Return [X, Y] of the center of cell containing provided text 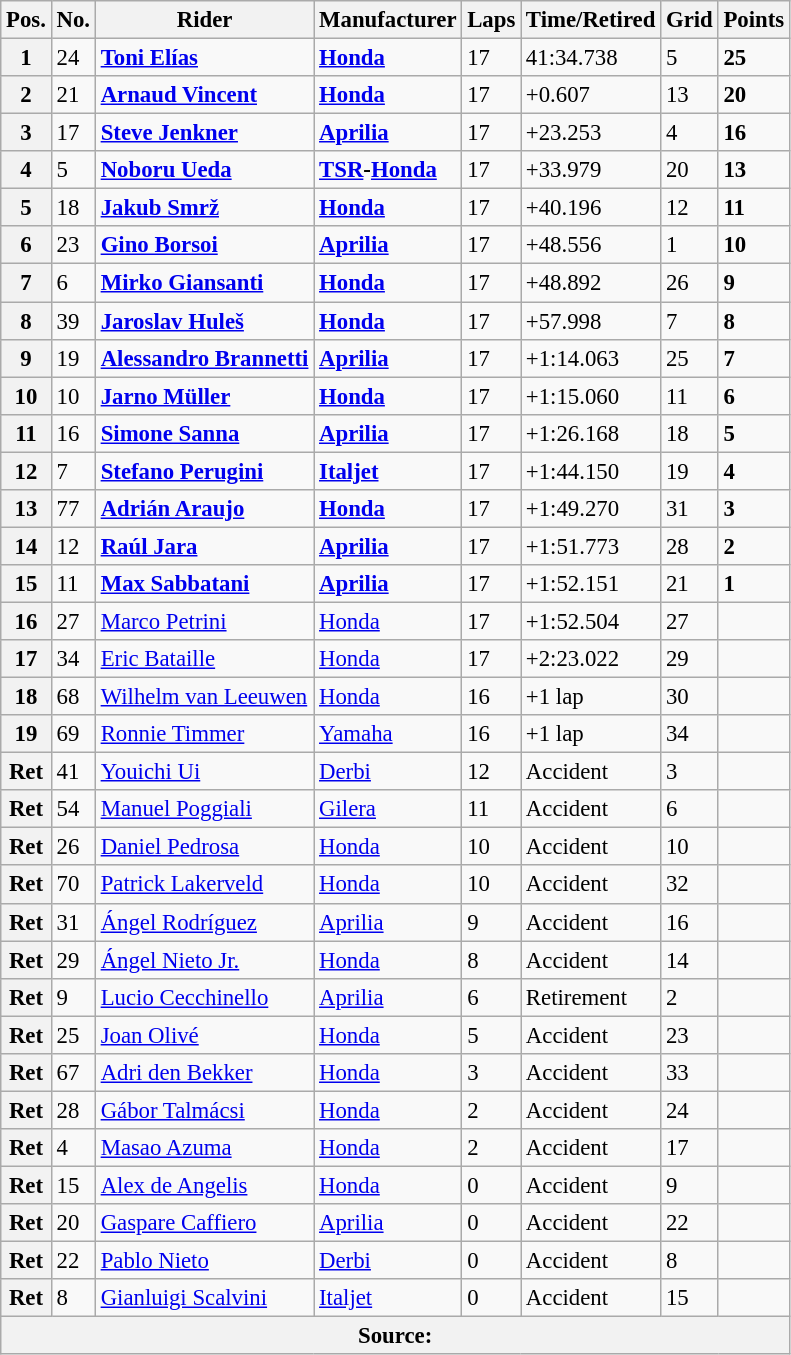
Ronnie Timmer [204, 734]
Youichi Ui [204, 772]
Ángel Rodríguez [204, 922]
Adrián Araujo [204, 509]
77 [73, 509]
Wilhelm van Leeuwen [204, 697]
Laps [492, 20]
+33.979 [591, 170]
Yamaha [388, 734]
68 [73, 697]
Lucio Cecchinello [204, 997]
Max Sabbatani [204, 584]
+23.253 [591, 133]
Marco Petrini [204, 621]
+48.556 [591, 245]
+1:26.168 [591, 433]
Gianluigi Scalvini [204, 1298]
+1:51.773 [591, 546]
Jakub Smrž [204, 208]
33 [690, 1073]
+1:52.151 [591, 584]
Ángel Nieto Jr. [204, 960]
Gino Borsoi [204, 245]
Arnaud Vincent [204, 95]
Masao Azuma [204, 1148]
Time/Retired [591, 20]
Daniel Pedrosa [204, 847]
+1:44.150 [591, 471]
+40.196 [591, 208]
Eric Bataille [204, 659]
Manuel Poggiali [204, 809]
69 [73, 734]
Retirement [591, 997]
Grid [690, 20]
67 [73, 1073]
TSR-Honda [388, 170]
Joan Olivé [204, 1035]
Mirko Giansanti [204, 283]
Gilera [388, 809]
41 [73, 772]
Jaroslav Huleš [204, 321]
Steve Jenkner [204, 133]
54 [73, 809]
Pablo Nieto [204, 1261]
70 [73, 885]
Toni Elías [204, 58]
Gábor Talmácsi [204, 1110]
+57.998 [591, 321]
Points [754, 20]
39 [73, 321]
+48.892 [591, 283]
Rider [204, 20]
Patrick Lakerveld [204, 885]
Stefano Perugini [204, 471]
Jarno Müller [204, 396]
Manufacturer [388, 20]
Raúl Jara [204, 546]
Noboru Ueda [204, 170]
No. [73, 20]
41:34.738 [591, 58]
+0.607 [591, 95]
Gaspare Caffiero [204, 1223]
Adri den Bekker [204, 1073]
Pos. [26, 20]
Alessandro Brannetti [204, 358]
+1:49.270 [591, 509]
+1:14.063 [591, 358]
30 [690, 697]
+2:23.022 [591, 659]
32 [690, 885]
+1:15.060 [591, 396]
Simone Sanna [204, 433]
Source: [396, 1336]
Alex de Angelis [204, 1185]
+1:52.504 [591, 621]
